Provide the (x, y) coordinate of the cell's center where the given text is located.  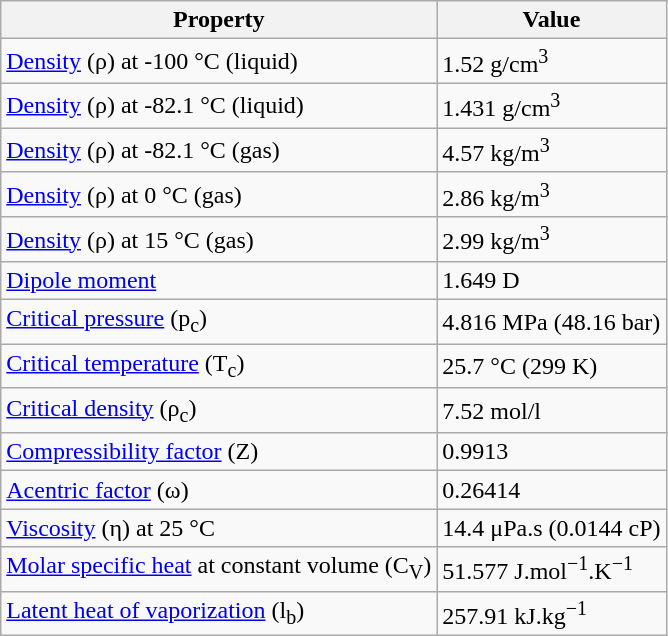
0.9913 (552, 452)
Critical temperature (Tc) (219, 366)
Compressibility factor (Z) (219, 452)
Density (ρ) at -82.1 °C (gas) (219, 150)
51.577 J.mol−1.K−1 (552, 570)
4.57 kg/m3 (552, 150)
Density (ρ) at -100 °C (liquid) (219, 62)
4.816 MPa (48.16 bar) (552, 322)
Dipole moment (219, 281)
Acentric factor (ω) (219, 490)
257.91 kJ.kg−1 (552, 614)
14.4 μPa.s (0.0144 cP) (552, 528)
Density (ρ) at 15 °C (gas) (219, 240)
2.99 kg/m3 (552, 240)
Molar specific heat at constant volume (CV) (219, 570)
Latent heat of vaporization (lb) (219, 614)
0.26414 (552, 490)
Density (ρ) at -82.1 °C (liquid) (219, 106)
2.86 kg/m3 (552, 194)
Property (219, 20)
1.649 D (552, 281)
7.52 mol/l (552, 410)
Viscosity (η) at 25 °C (219, 528)
Density (ρ) at 0 °C (gas) (219, 194)
1.431 g/cm3 (552, 106)
Value (552, 20)
Critical pressure (pc) (219, 322)
25.7 °C (299 K) (552, 366)
Critical density (ρc) (219, 410)
1.52 g/cm3 (552, 62)
